Provide the (x, y) coordinate of the cell's center where the given text is located.  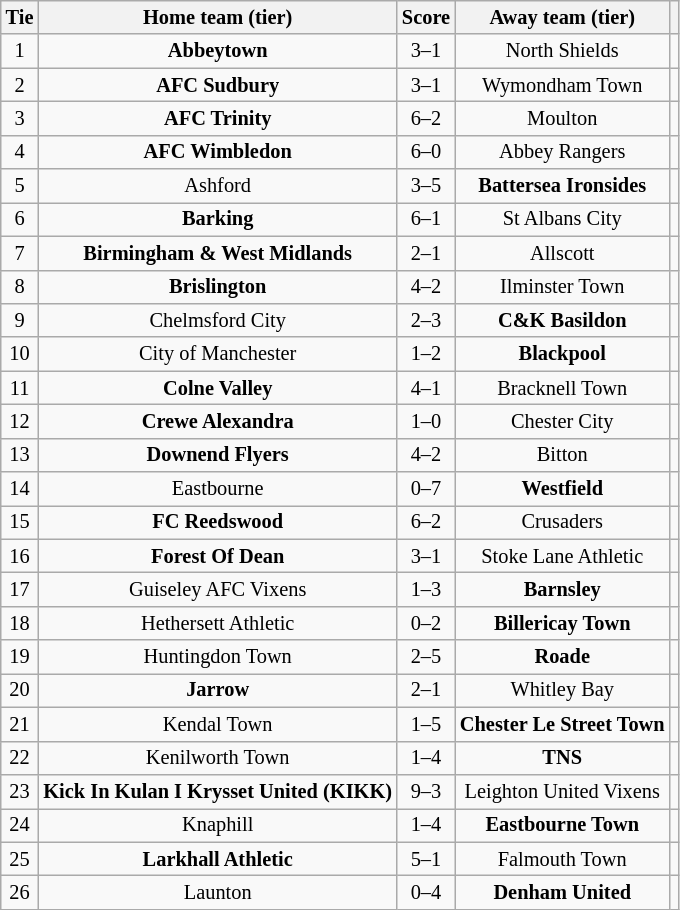
Battersea Ironsides (562, 186)
6 (20, 219)
Roade (562, 657)
Moulton (562, 118)
North Shields (562, 51)
Barking (218, 219)
0–2 (426, 623)
Barnsley (562, 589)
0–7 (426, 489)
23 (20, 791)
Launton (218, 892)
Abbeytown (218, 51)
Huntingdon Town (218, 657)
13 (20, 455)
Leighton United Vixens (562, 791)
17 (20, 589)
TNS (562, 758)
22 (20, 758)
6–0 (426, 152)
Score (426, 17)
9–3 (426, 791)
9 (20, 320)
Bracknell Town (562, 388)
2–5 (426, 657)
1 (20, 51)
Hethersett Athletic (218, 623)
AFC Wimbledon (218, 152)
12 (20, 421)
0–4 (426, 892)
St Albans City (562, 219)
FC Reedswood (218, 522)
Eastbourne Town (562, 825)
Ashford (218, 186)
2–3 (426, 320)
Denham United (562, 892)
26 (20, 892)
10 (20, 354)
Knaphill (218, 825)
1–2 (426, 354)
2 (20, 85)
Crusaders (562, 522)
Birmingham & West Midlands (218, 253)
Falmouth Town (562, 859)
Downend Flyers (218, 455)
Crewe Alexandra (218, 421)
AFC Sudbury (218, 85)
11 (20, 388)
20 (20, 690)
Tie (20, 17)
Kendal Town (218, 724)
14 (20, 489)
25 (20, 859)
Away team (tier) (562, 17)
6–1 (426, 219)
Eastbourne (218, 489)
AFC Trinity (218, 118)
Forest Of Dean (218, 556)
Blackpool (562, 354)
Wymondham Town (562, 85)
3–5 (426, 186)
Guiseley AFC Vixens (218, 589)
Allscott (562, 253)
1–5 (426, 724)
19 (20, 657)
16 (20, 556)
Chelmsford City (218, 320)
Whitley Bay (562, 690)
Brislington (218, 287)
3 (20, 118)
7 (20, 253)
Larkhall Athletic (218, 859)
1–3 (426, 589)
Westfield (562, 489)
Billericay Town (562, 623)
Chester City (562, 421)
8 (20, 287)
Kenilworth Town (218, 758)
Bitton (562, 455)
Home team (tier) (218, 17)
Abbey Rangers (562, 152)
1–0 (426, 421)
C&K Basildon (562, 320)
18 (20, 623)
Jarrow (218, 690)
Stoke Lane Athletic (562, 556)
Kick In Kulan I Krysset United (KIKK) (218, 791)
21 (20, 724)
5–1 (426, 859)
City of Manchester (218, 354)
Colne Valley (218, 388)
Chester Le Street Town (562, 724)
4–1 (426, 388)
4 (20, 152)
24 (20, 825)
5 (20, 186)
Ilminster Town (562, 287)
15 (20, 522)
